Search for the cell housing the specified text and yield its (x, y) center coordinate. 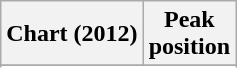
Peak position (189, 34)
Chart (2012) (72, 34)
